Detect which cell encompasses the target text, then output its [X, Y] center coordinate. 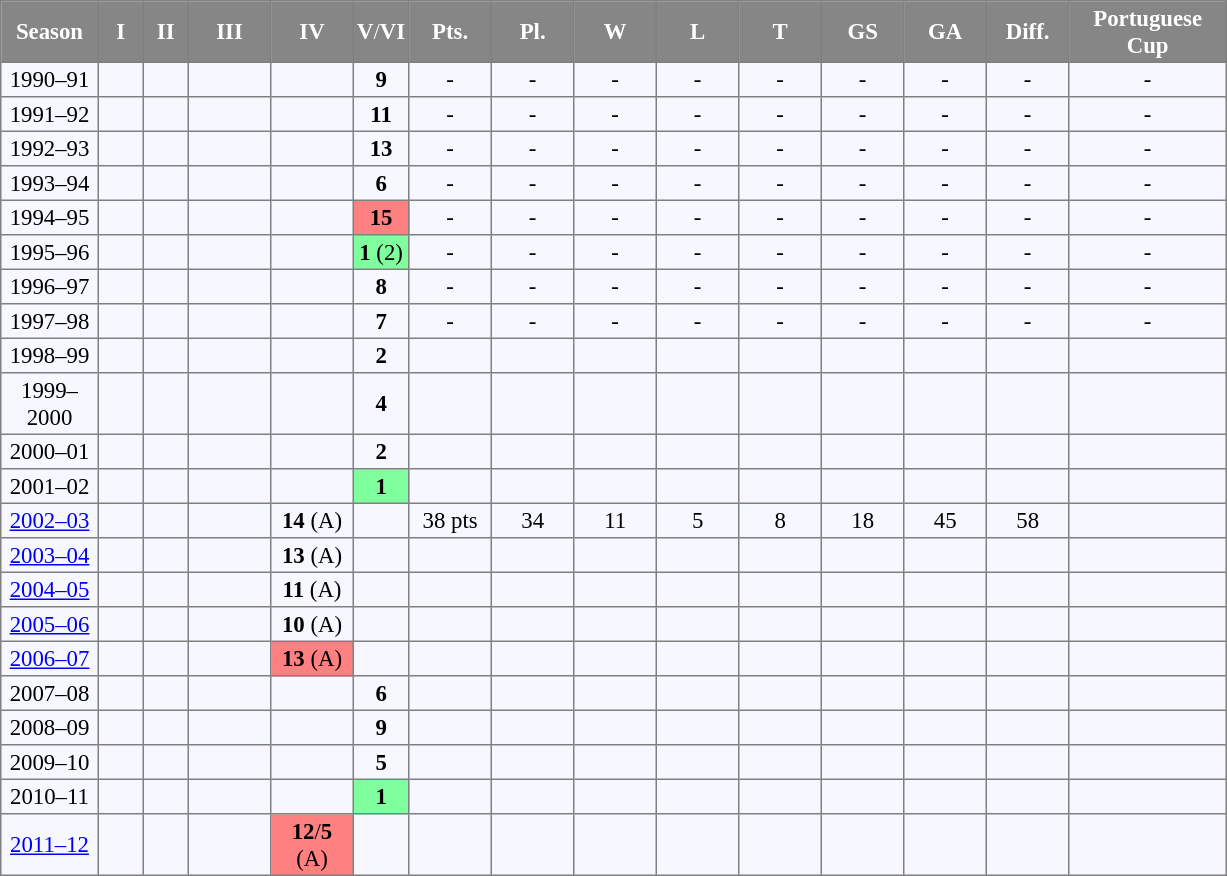
2010–11 [50, 796]
2007–08 [50, 693]
2006–07 [50, 658]
Pl. [532, 32]
2011–12 [50, 845]
15 [381, 217]
1993–94 [50, 183]
1996–97 [50, 286]
1997–98 [50, 321]
2002–03 [50, 520]
IV [312, 32]
GS [862, 32]
38 pts [450, 520]
11 (A) [312, 589]
7 [381, 321]
12/5 (A) [312, 845]
1994–95 [50, 217]
1995–96 [50, 252]
III [229, 32]
1990–91 [50, 79]
L [697, 32]
GA [945, 32]
2009–10 [50, 762]
V/VI [381, 32]
2003–04 [50, 555]
1999–2000 [50, 404]
13 [381, 148]
I [120, 32]
34 [532, 520]
2008–09 [50, 727]
14 (A) [312, 520]
1 (2) [381, 252]
Season [50, 32]
1998–99 [50, 355]
Pts. [450, 32]
18 [862, 520]
10 (A) [312, 624]
II [166, 32]
45 [945, 520]
1992–93 [50, 148]
2005–06 [50, 624]
2004–05 [50, 589]
58 [1027, 520]
4 [381, 404]
W [615, 32]
2001–02 [50, 486]
Diff. [1027, 32]
T [780, 32]
Portuguese Cup [1148, 32]
1991–92 [50, 114]
2000–01 [50, 451]
